Detect which cell encompasses the target text, then output its [x, y] center coordinate. 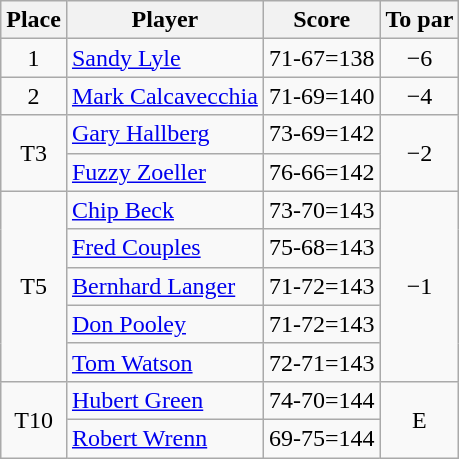
E [420, 419]
Robert Wrenn [164, 438]
Hubert Green [164, 400]
T5 [34, 286]
−1 [420, 286]
71-69=140 [322, 96]
Fred Couples [164, 248]
−6 [420, 58]
Score [322, 20]
2 [34, 96]
Sandy Lyle [164, 58]
74-70=144 [322, 400]
Chip Beck [164, 210]
Player [164, 20]
−4 [420, 96]
69-75=144 [322, 438]
76-66=142 [322, 172]
Gary Hallberg [164, 134]
73-70=143 [322, 210]
75-68=143 [322, 248]
72-71=143 [322, 362]
T3 [34, 153]
Don Pooley [164, 324]
−2 [420, 153]
71-67=138 [322, 58]
1 [34, 58]
To par [420, 20]
Mark Calcavecchia [164, 96]
T10 [34, 419]
Bernhard Langer [164, 286]
Fuzzy Zoeller [164, 172]
Tom Watson [164, 362]
73-69=142 [322, 134]
Place [34, 20]
